Detect which cell encompasses the target text, then output its [X, Y] center coordinate. 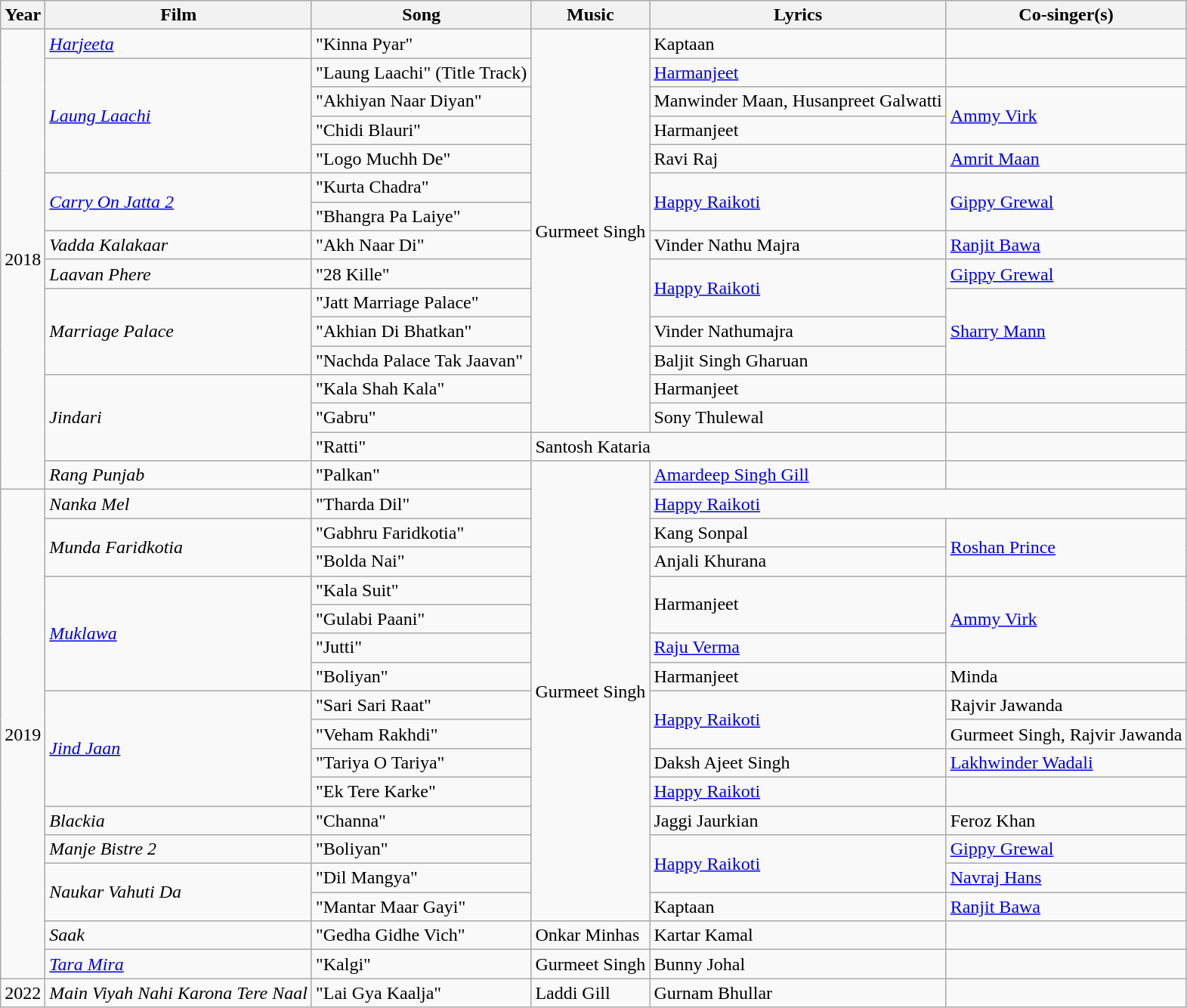
"Jutti" [421, 648]
"Gulabi Paani" [421, 619]
2018 [23, 260]
Carry On Jatta 2 [178, 202]
Blackia [178, 820]
"Laung Laachi" (Title Track) [421, 73]
Laung Laachi [178, 116]
Sony Thulewal [798, 418]
Roshan Prince [1066, 547]
"Kalgi" [421, 964]
Rajvir Jawanda [1066, 705]
Munda Faridkotia [178, 547]
Lyrics [798, 15]
Feroz Khan [1066, 820]
Amardeep Singh Gill [798, 475]
Music [591, 15]
"Veham Rakhdi" [421, 734]
"Dil Mangya" [421, 878]
"Chidi Blauri" [421, 130]
Rang Punjab [178, 475]
"Akh Naar Di" [421, 245]
"Sari Sari Raat" [421, 705]
Jaggi Jaurkian [798, 820]
"Tariya O Tariya" [421, 762]
"Kurta Chadra" [421, 187]
"Gabru" [421, 418]
Sharry Mann [1066, 331]
Vadda Kalakaar [178, 245]
"Gedha Gidhe Vich" [421, 935]
"Logo Muchh De" [421, 159]
"Ratti" [421, 447]
Vinder Nathu Majra [798, 245]
Minda [1066, 676]
Jind Jaan [178, 748]
Tara Mira [178, 964]
2022 [23, 993]
Main Viyah Nahi Karona Tere Naal [178, 993]
Marriage Palace [178, 331]
Onkar Minhas [591, 935]
Laddi Gill [591, 993]
"Ek Tere Karke" [421, 791]
Gurnam Bhullar [798, 993]
Raju Verma [798, 648]
Gurmeet Singh, Rajvir Jawanda [1066, 734]
Lakhwinder Wadali [1066, 762]
Song [421, 15]
"Channa" [421, 820]
"Akhian Di Bhatkan" [421, 331]
Film [178, 15]
Ravi Raj [798, 159]
Co-singer(s) [1066, 15]
Baljit Singh Gharuan [798, 360]
Navraj Hans [1066, 878]
"Akhiyan Naar Diyan" [421, 101]
Vinder Nathumajra [798, 331]
Muklawa [178, 633]
Harjeeta [178, 44]
"Kala Shah Kala" [421, 389]
"Tharda Dil" [421, 504]
Bunny Johal [798, 964]
"Palkan" [421, 475]
"Kinna Pyar" [421, 44]
"Jatt Marriage Palace" [421, 302]
"Bolda Nai" [421, 561]
Manwinder Maan, Husanpreet Galwatti [798, 101]
Saak [178, 935]
Year [23, 15]
"28 Kille" [421, 274]
Daksh Ajeet Singh [798, 762]
Kartar Kamal [798, 935]
"Gabhru Faridkotia" [421, 533]
"Kala Suit" [421, 590]
Nanka Mel [178, 504]
Laavan Phere [178, 274]
"Nachda Palace Tak Jaavan" [421, 360]
Naukar Vahuti Da [178, 892]
"Mantar Maar Gayi" [421, 907]
"Lai Gya Kaalja" [421, 993]
Kang Sonpal [798, 533]
"Bhangra Pa Laiye" [421, 216]
Jindari [178, 418]
2019 [23, 734]
Amrit Maan [1066, 159]
Santosh Kataria [739, 447]
Manje Bistre 2 [178, 849]
Anjali Khurana [798, 561]
